Capture the cell that displays the provided text and extract its [x, y] central coordinate. 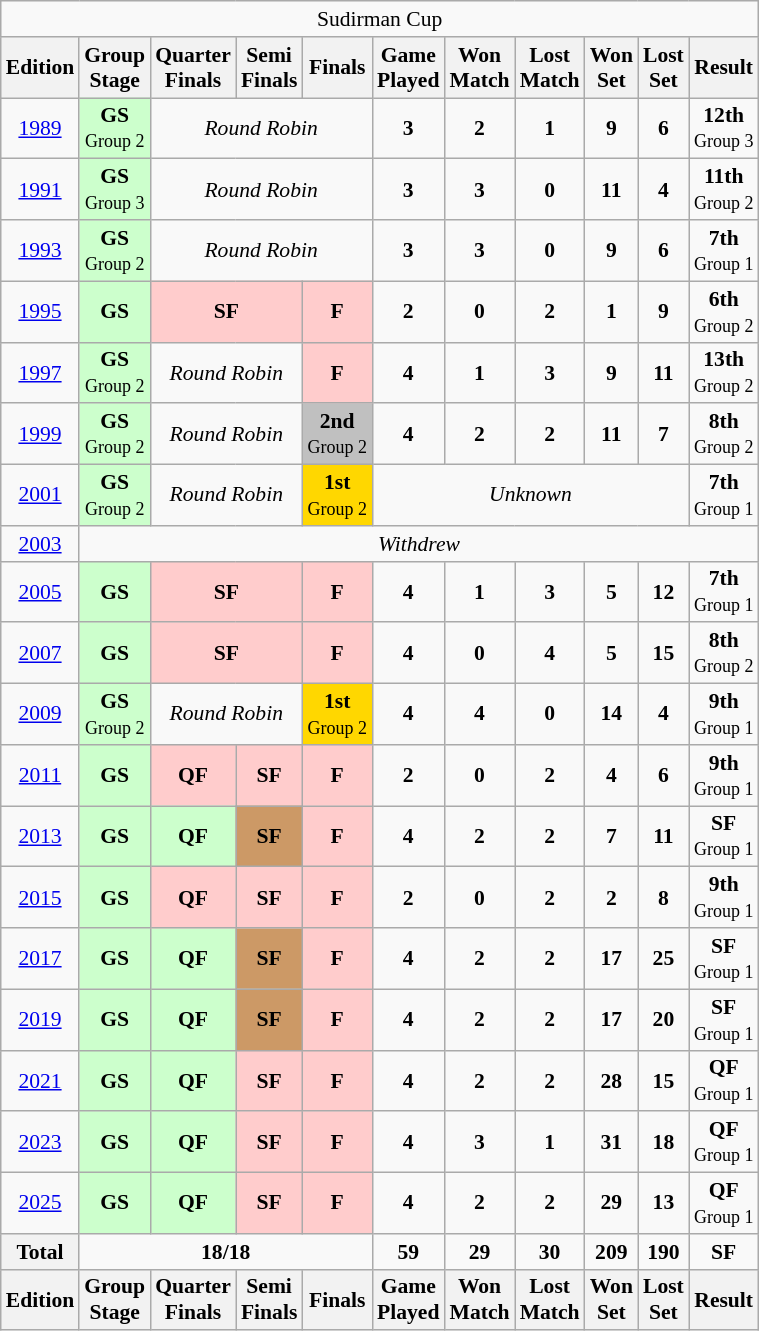
2021 [40, 1080]
2019 [40, 1020]
2007 [40, 654]
30 [550, 1252]
14 [612, 714]
11th Group 2 [724, 190]
Total [40, 1252]
2009 [40, 714]
12 [664, 592]
1995 [40, 312]
8 [664, 898]
2001 [40, 496]
Unknown [530, 496]
1997 [40, 372]
25 [664, 958]
2025 [40, 1204]
12th Group 3 [724, 128]
2ndGroup 2 [337, 434]
209 [612, 1252]
Sudirman Cup [380, 19]
GSGroup 3 [114, 190]
2003 [40, 544]
18/18 [226, 1252]
6th Group 2 [724, 312]
2017 [40, 958]
20 [664, 1020]
1999 [40, 434]
28 [612, 1080]
2023 [40, 1142]
190 [664, 1252]
2005 [40, 592]
18 [664, 1142]
GS Group 2 [114, 250]
13th Group 2 [724, 372]
1993 [40, 250]
59 [408, 1252]
2011 [40, 776]
31 [612, 1142]
13 [664, 1204]
1991 [40, 190]
2013 [40, 836]
2015 [40, 898]
1989 [40, 128]
Withdrew [418, 544]
